Provide the (x, y) coordinate of the cell's center where the given text is located.  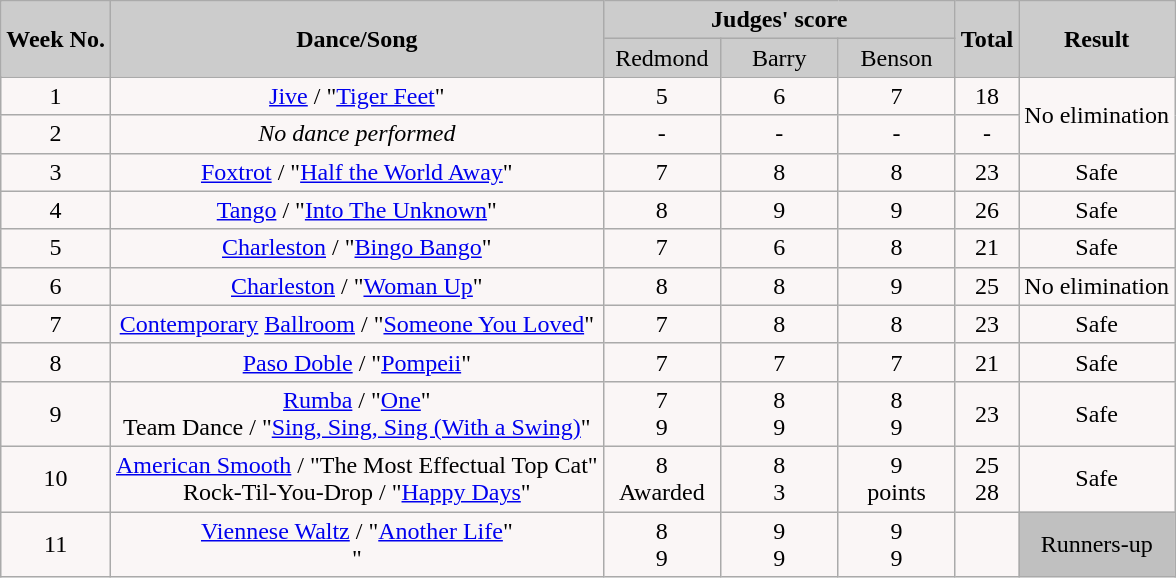
Judges' score (779, 20)
Runners-up (1097, 544)
18 (987, 96)
Contemporary Ballroom / "Someone You Loved" (356, 324)
10 (56, 478)
Jive / "Tiger Feet" (356, 96)
Tango / "Into The Unknown" (356, 210)
Dance/Song (356, 39)
Foxtrot / "Half the World Away" (356, 172)
Week No. (56, 39)
83 (780, 478)
25 (987, 286)
2528 (987, 478)
American Smooth / "The Most Effectual Top Cat"Rock-Til-You-Drop / "Happy Days" (356, 478)
26 (987, 210)
Viennese Waltz / "Another Life"" (356, 544)
2 (56, 134)
Total (987, 39)
Benson (896, 58)
Charleston / "Bingo Bango" (356, 248)
1 (56, 96)
Rumba / "One"Team Dance / "Sing, Sing, Sing (With a Swing)" (356, 414)
Redmond (662, 58)
Paso Doble / "Pompeii" (356, 362)
11 (56, 544)
Result (1097, 39)
No dance performed (356, 134)
Charleston / "Woman Up" (356, 286)
8Awarded (662, 478)
Barry (780, 58)
9points (896, 478)
4 (56, 210)
79 (662, 414)
3 (56, 172)
